Extract the (X, Y) coordinate from the center of the cell holding the provided text.  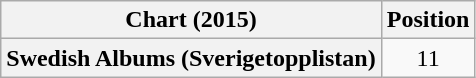
Position (428, 20)
11 (428, 58)
Chart (2015) (191, 20)
Swedish Albums (Sverigetopplistan) (191, 58)
